From the cell containing the given text, extract its center point as (X, Y) coordinate. 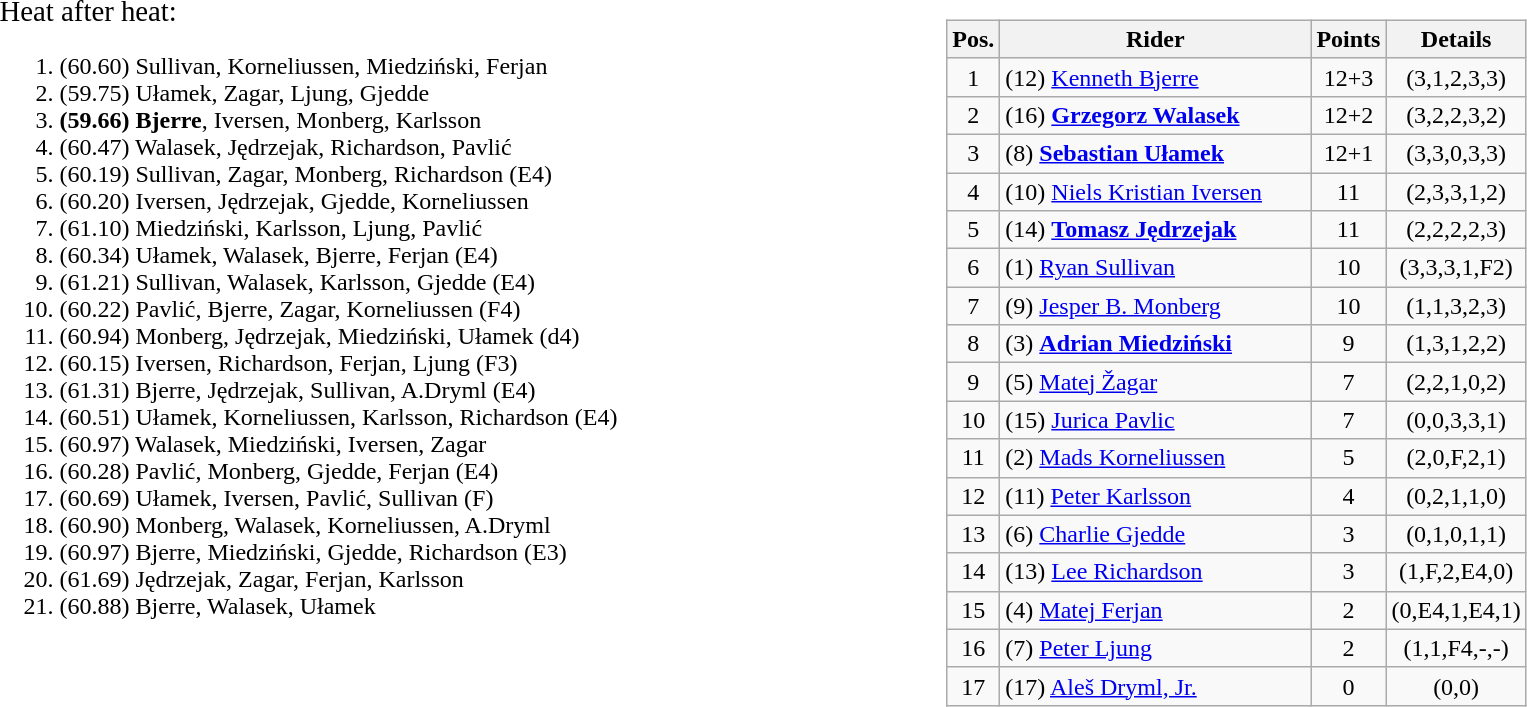
(1,F,2,E4,0) (1456, 572)
(3,3,3,1,F2) (1456, 268)
0 (1348, 686)
(0,E4,1,E4,1) (1456, 610)
(0,2,1,1,0) (1456, 496)
12+3 (1348, 77)
Rider (1156, 39)
(3) Adrian Miedziński (1156, 344)
(1) Ryan Sullivan (1156, 268)
8 (974, 344)
(3,2,2,3,2) (1456, 115)
(11) Peter Karlsson (1156, 496)
13 (974, 534)
(10) Niels Kristian Iversen (1156, 191)
Details (1456, 39)
(12) Kenneth Bjerre (1156, 77)
12+2 (1348, 115)
(17) Aleš Dryml, Jr. (1156, 686)
(2,3,3,1,2) (1456, 191)
1 (974, 77)
(1,1,F4,-,-) (1456, 648)
12 (974, 496)
(2,2,1,0,2) (1456, 382)
(6) Charlie Gjedde (1156, 534)
14 (974, 572)
(0,1,0,1,1) (1456, 534)
(5) Matej Žagar (1156, 382)
15 (974, 610)
(13) Lee Richardson (1156, 572)
Pos. (974, 39)
(15) Jurica Pavlic (1156, 420)
(4) Matej Ferjan (1156, 610)
6 (974, 268)
12+1 (1348, 153)
(7) Peter Ljung (1156, 648)
17 (974, 686)
(2,2,2,2,3) (1456, 230)
16 (974, 648)
(14) Tomasz Jędrzejak (1156, 230)
(0,0,3,3,1) (1456, 420)
(8) Sebastian Ułamek (1156, 153)
(2) Mads Korneliussen (1156, 458)
(1,1,3,2,3) (1456, 306)
(0,0) (1456, 686)
Points (1348, 39)
(2,0,F,2,1) (1456, 458)
(3,1,2,3,3) (1456, 77)
(3,3,0,3,3) (1456, 153)
(1,3,1,2,2) (1456, 344)
(9) Jesper B. Monberg (1156, 306)
(16) Grzegorz Walasek (1156, 115)
